Return [X, Y] of the center of cell containing provided text 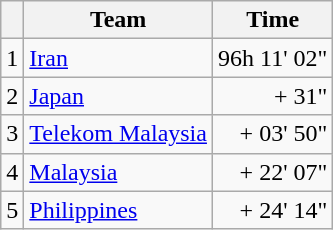
Iran [118, 58]
4 [12, 172]
Philippines [118, 210]
Telekom Malaysia [118, 134]
Team [118, 20]
Japan [118, 96]
+ 31" [272, 96]
Time [272, 20]
2 [12, 96]
+ 24' 14" [272, 210]
3 [12, 134]
5 [12, 210]
Malaysia [118, 172]
+ 03' 50" [272, 134]
1 [12, 58]
96h 11' 02" [272, 58]
+ 22' 07" [272, 172]
